Search for the cell housing the specified text and yield its [x, y] center coordinate. 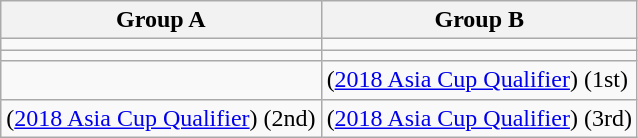
Group A [161, 20]
Group B [479, 20]
(2018 Asia Cup Qualifier) (2nd) [161, 118]
(2018 Asia Cup Qualifier) (1st) [479, 80]
(2018 Asia Cup Qualifier) (3rd) [479, 118]
